Determine the [X, Y] coordinate at the center of the cell enclosing the given text.  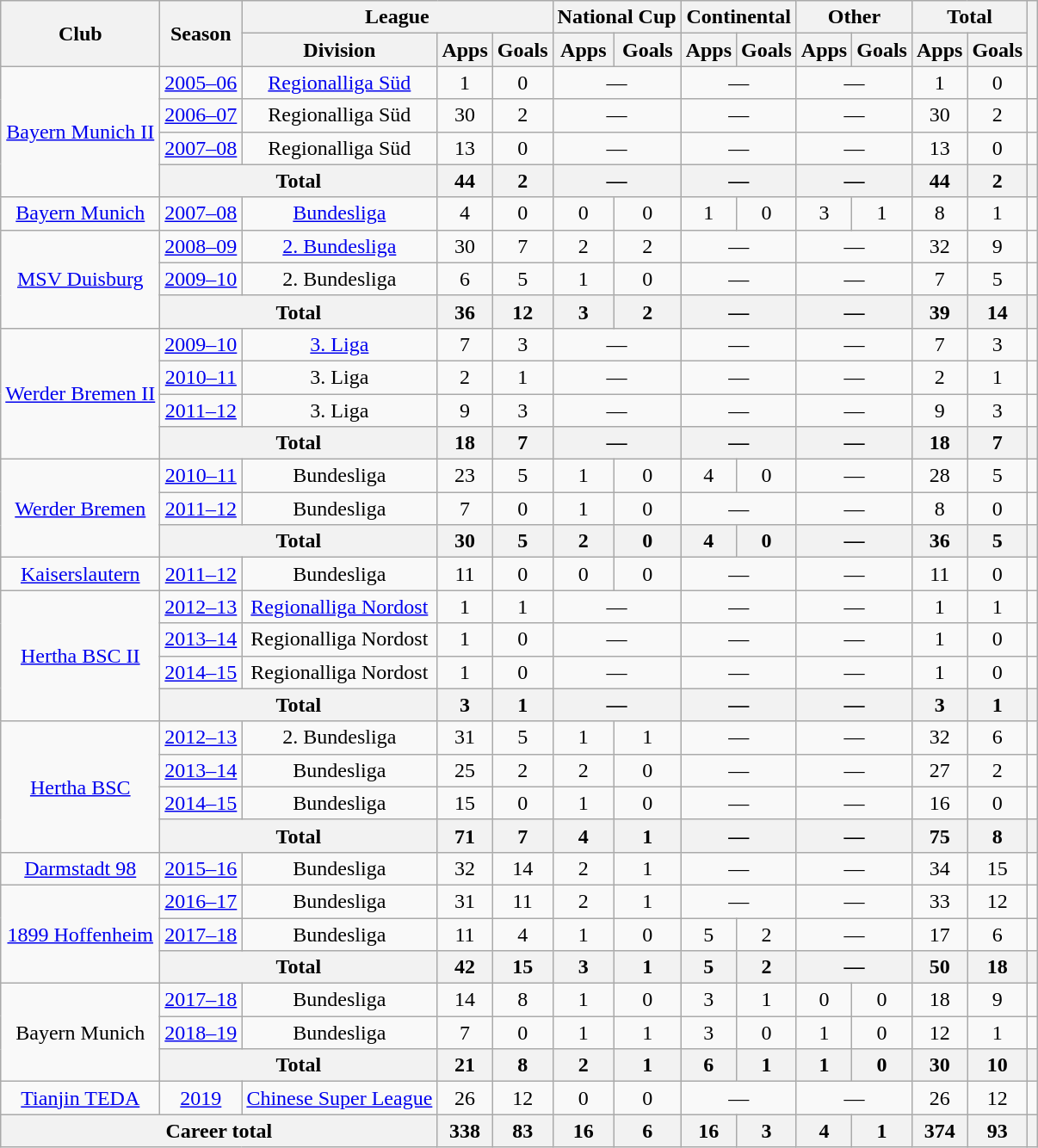
338 [465, 1131]
33 [939, 901]
Chinese Super League [339, 1098]
39 [939, 312]
Werder Bremen II [81, 393]
Darmstadt 98 [81, 868]
2016–17 [201, 901]
34 [939, 868]
374 [939, 1131]
1899 Hoffenheim [81, 934]
League [398, 17]
Hertha BSC [81, 787]
17 [939, 934]
Continental [738, 17]
Club [81, 34]
National Cup [616, 17]
Werder Bremen [81, 509]
93 [998, 1131]
28 [939, 476]
23 [465, 476]
25 [465, 770]
Bayern Munich II [81, 132]
42 [465, 967]
27 [939, 770]
Division [339, 50]
2018–19 [201, 1033]
Career total [219, 1131]
Other [854, 17]
2019 [201, 1098]
Hertha BSC II [81, 656]
2015–16 [201, 868]
10 [998, 1065]
50 [939, 967]
Tianjin TEDA [81, 1098]
2008–09 [201, 246]
2005–06 [201, 83]
75 [939, 836]
21 [465, 1065]
Kaiserslautern [81, 574]
Season [201, 34]
MSV Duisburg [81, 279]
71 [465, 836]
2006–07 [201, 115]
83 [522, 1131]
